Return [x, y] of the center of cell containing provided text 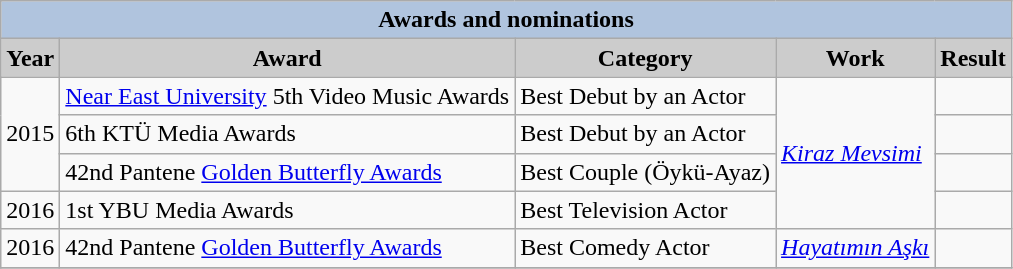
Awards and nominations [506, 20]
Best Television Actor [646, 210]
Work [856, 58]
2015 [30, 134]
Kiraz Mevsimi [856, 153]
Hayatımın Aşkı [856, 248]
Year [30, 58]
Category [646, 58]
Best Couple (Öykü-Ayaz) [646, 172]
Result [973, 58]
Near East University 5th Video Music Awards [288, 96]
Award [288, 58]
Best Comedy Actor [646, 248]
6th KTÜ Media Awards [288, 134]
1st YBU Media Awards [288, 210]
